Return (x, y) of the center of cell containing provided text 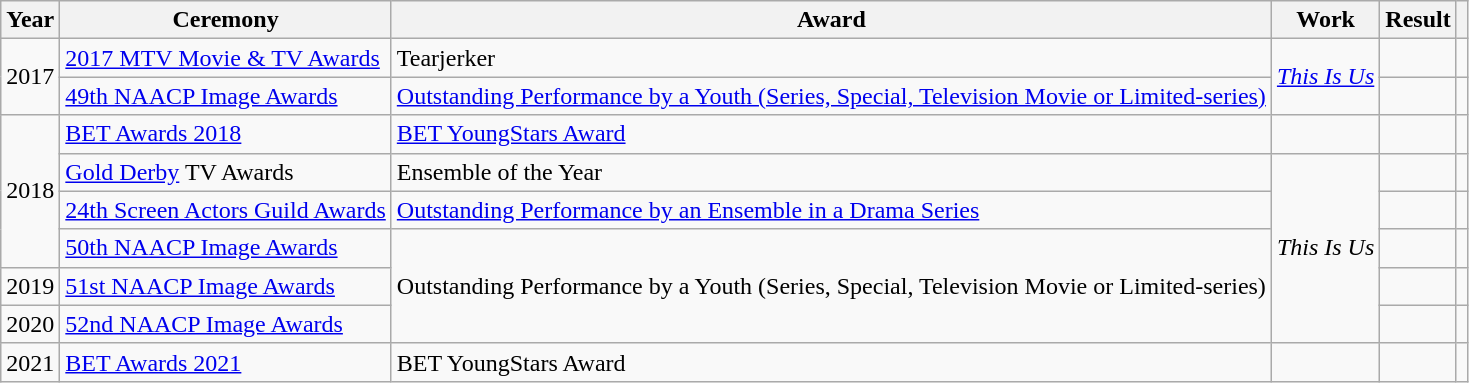
2017 MTV Movie & TV Awards (226, 58)
49th NAACP Image Awards (226, 96)
Year (30, 20)
BET Awards 2021 (226, 362)
Result (1418, 20)
52nd NAACP Image Awards (226, 324)
Work (1325, 20)
2017 (30, 77)
Ensemble of the Year (831, 172)
51st NAACP Image Awards (226, 286)
Ceremony (226, 20)
Award (831, 20)
BET Awards 2018 (226, 134)
24th Screen Actors Guild Awards (226, 210)
2018 (30, 191)
2021 (30, 362)
2019 (30, 286)
2020 (30, 324)
Gold Derby TV Awards (226, 172)
50th NAACP Image Awards (226, 248)
Outstanding Performance by an Ensemble in a Drama Series (831, 210)
Tearjerker (831, 58)
